Capture the cell that displays the provided text and extract its (X, Y) central coordinate. 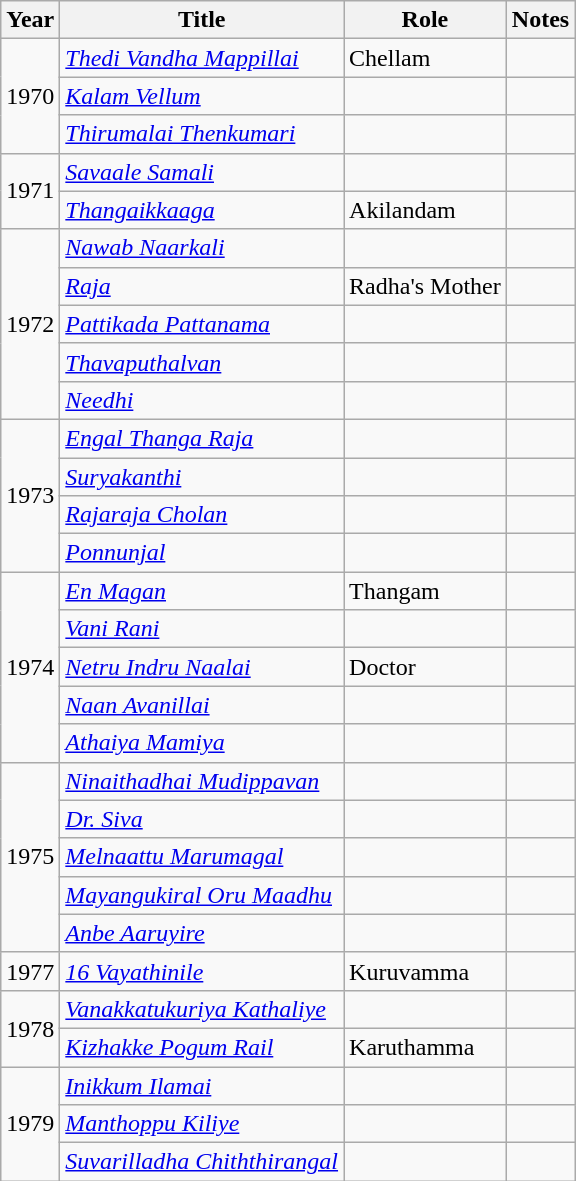
Kizhakke Pogum Rail (202, 1047)
Akilandam (426, 210)
Rajaraja Cholan (202, 515)
Thedi Vandha Mappillai (202, 58)
Suvarilladha Chiththirangal (202, 1162)
Ninaithadhai Mudippavan (202, 781)
Thirumalai Thenkumari (202, 134)
En Magan (202, 591)
1971 (30, 191)
1973 (30, 495)
Chellam (426, 58)
Vanakkatukuriya Kathaliye (202, 1009)
Karuthamma (426, 1047)
Title (202, 20)
16 Vayathinile (202, 971)
1978 (30, 1028)
1974 (30, 667)
Anbe Aaruyire (202, 933)
Kalam Vellum (202, 96)
Thangam (426, 591)
Dr. Siva (202, 819)
Nawab Naarkali (202, 248)
Suryakanthi (202, 477)
1972 (30, 324)
Thangaikkaaga (202, 210)
Engal Thanga Raja (202, 438)
Pattikada Pattanama (202, 324)
Ponnunjal (202, 553)
Inikkum Ilamai (202, 1085)
1970 (30, 96)
1977 (30, 971)
Raja (202, 286)
Needhi (202, 400)
Netru Indru Naalai (202, 667)
Savaale Samali (202, 172)
Year (30, 20)
Role (426, 20)
Thavaputhalvan (202, 362)
Naan Avanillai (202, 705)
Manthoppu Kiliye (202, 1124)
Radha's Mother (426, 286)
1979 (30, 1123)
Melnaattu Marumagal (202, 857)
Doctor (426, 667)
1975 (30, 857)
Athaiya Mamiya (202, 743)
Mayangukiral Oru Maadhu (202, 895)
Vani Rani (202, 629)
Notes (540, 20)
Kuruvamma (426, 971)
